Provide the [X, Y] coordinate of the cell's center where the given text is located.  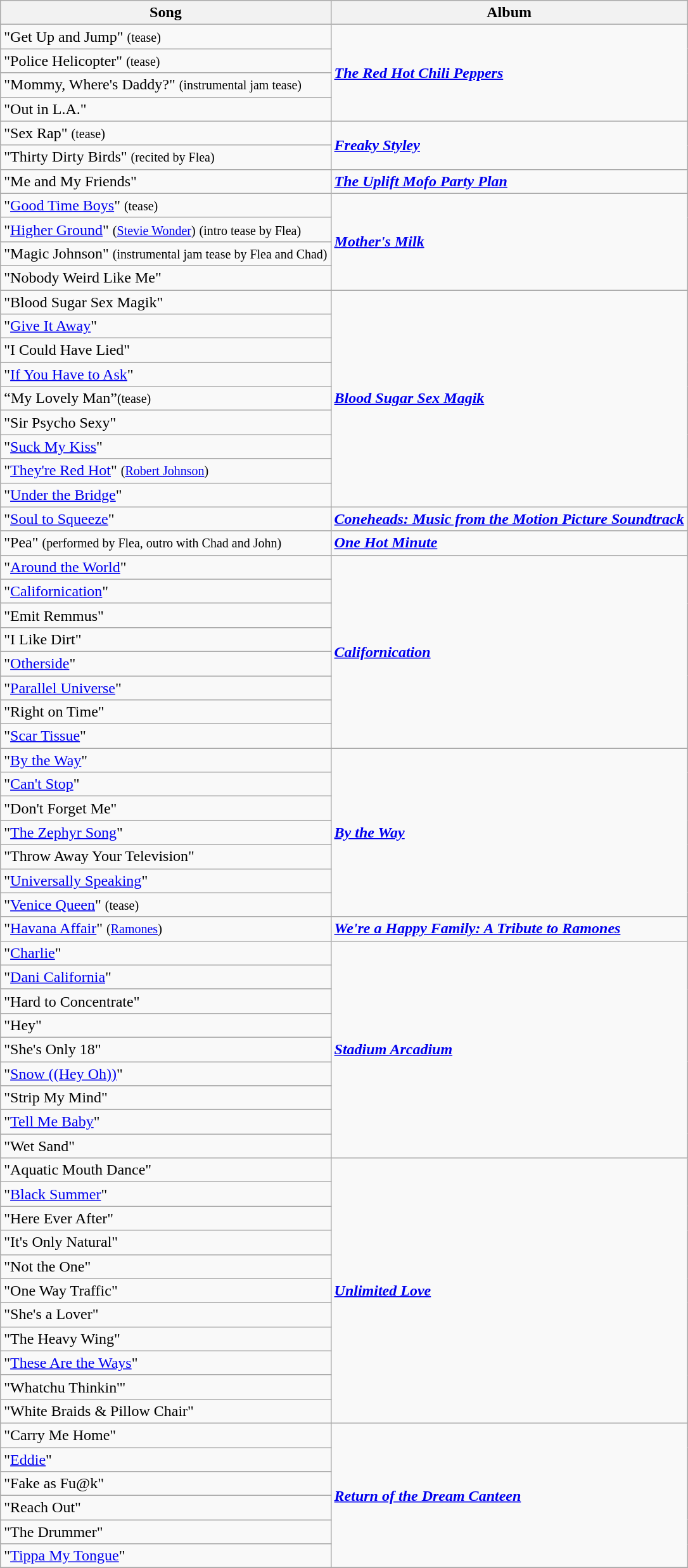
Return of the Dream Canteen [509, 1495]
The Red Hot Chili Peppers [509, 73]
"Magic Johnson" (instrumental jam tease by Flea and Chad) [166, 253]
"The Drummer" [166, 1532]
"Scar Tissue" [166, 736]
"Can't Stop" [166, 784]
"Good Time Boys" (tease) [166, 205]
Blood Sugar Sex Magik [509, 399]
"Soul to Squeeze" [166, 519]
"Don't Forget Me" [166, 808]
Freaky Styley [509, 145]
"Nobody Weird Like Me" [166, 277]
"I Could Have Lied" [166, 350]
Californication [509, 651]
By the Way [509, 832]
"Charlie" [166, 953]
"Throw Away Your Television" [166, 857]
"Pea" (performed by Flea, outro with Chad and John) [166, 543]
"Sex Rap" (tease) [166, 133]
"Reach Out" [166, 1508]
Album [509, 13]
Coneheads: Music from the Motion Picture Soundtrack [509, 519]
"The Zephyr Song" [166, 832]
"Carry Me Home" [166, 1435]
One Hot Minute [509, 543]
We're a Happy Family: A Tribute to Ramones [509, 929]
"Me and My Friends" [166, 181]
"Tippa My Tongue" [166, 1556]
"Get Up and Jump" (tease) [166, 37]
"Otherside" [166, 663]
"Emit Remmus" [166, 615]
"Right on Time" [166, 712]
Mother's Milk [509, 241]
"Police Helicopter" (tease) [166, 61]
"She's Only 18" [166, 1049]
"Snow ((Hey Oh))" [166, 1074]
"Havana Affair" (Ramones) [166, 929]
The Uplift Mofo Party Plan [509, 181]
"By the Way" [166, 760]
"Thirty Dirty Birds" (recited by Flea) [166, 157]
"Blood Sugar Sex Magik" [166, 302]
"Hard to Concentrate" [166, 1001]
"The Heavy Wing" [166, 1339]
"Whatchu Thinkin'" [166, 1387]
"Eddie" [166, 1459]
“My Lovely Man”(tease) [166, 398]
"She's a Lover" [166, 1315]
"Black Summer" [166, 1194]
"Parallel Universe" [166, 687]
"These Are the Ways" [166, 1363]
"Around the World" [166, 567]
"Tell Me Baby" [166, 1122]
"Californication" [166, 591]
Stadium Arcadium [509, 1049]
Song [166, 13]
"Universally Speaking" [166, 881]
"If You Have to Ask" [166, 374]
"Hey" [166, 1025]
Unlimited Love [509, 1291]
"Not the One" [166, 1266]
"Aquatic Mouth Dance" [166, 1170]
"Venice Queen" (tease) [166, 905]
"Mommy, Where's Daddy?" (instrumental jam tease) [166, 85]
"Under the Bridge" [166, 495]
"Strip My Mind" [166, 1098]
"It's Only Natural" [166, 1242]
"Give It Away" [166, 326]
"Dani California" [166, 977]
"They're Red Hot" (Robert Johnson) [166, 471]
"Wet Sand" [166, 1146]
"White Braids & Pillow Chair" [166, 1411]
"One Way Traffic" [166, 1291]
"Suck My Kiss" [166, 447]
"Out in L.A." [166, 109]
"Higher Ground" (Stevie Wonder) (intro tease by Flea) [166, 229]
"I Like Dirt" [166, 639]
"Fake as Fu@k" [166, 1484]
"Sir Psycho Sexy" [166, 423]
"Here Ever After" [166, 1218]
